Capture the cell that displays the provided text and extract its (X, Y) central coordinate. 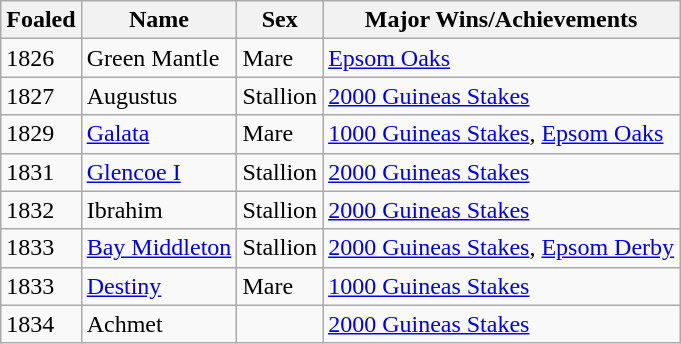
1831 (41, 172)
Foaled (41, 20)
1826 (41, 58)
1000 Guineas Stakes (502, 286)
Green Mantle (159, 58)
Destiny (159, 286)
Achmet (159, 324)
1832 (41, 210)
Name (159, 20)
Sex (280, 20)
2000 Guineas Stakes, Epsom Derby (502, 248)
Galata (159, 134)
Ibrahim (159, 210)
Epsom Oaks (502, 58)
1000 Guineas Stakes, Epsom Oaks (502, 134)
1827 (41, 96)
1829 (41, 134)
Augustus (159, 96)
Glencoe I (159, 172)
1834 (41, 324)
Bay Middleton (159, 248)
Major Wins/Achievements (502, 20)
